Detect which cell encompasses the target text, then output its (X, Y) center coordinate. 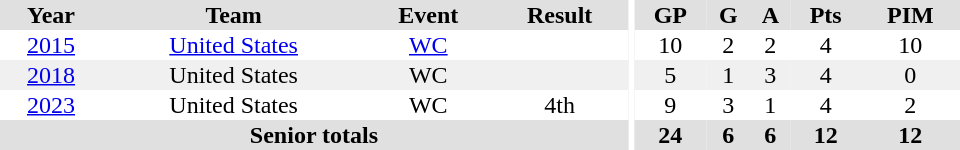
0 (910, 75)
Pts (826, 15)
2023 (51, 105)
2015 (51, 45)
Event (428, 15)
24 (670, 135)
Year (51, 15)
Result (560, 15)
Senior totals (314, 135)
5 (670, 75)
PIM (910, 15)
4th (560, 105)
2018 (51, 75)
G (728, 15)
A (770, 15)
9 (670, 105)
GP (670, 15)
Team (234, 15)
